Pinpoint the cell where the given text exists, returning its (x, y) midpoint coordinate. 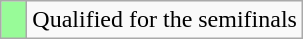
Qualified for the semifinals (165, 20)
